Output the [x, y] coordinate of the center of the cell containing the given text.  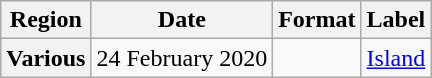
Format [317, 20]
Date [182, 20]
Label [396, 20]
Region [46, 20]
Island [396, 58]
24 February 2020 [182, 58]
Various [46, 58]
